Determine the (X, Y) coordinate at the center of the cell enclosing the given text.  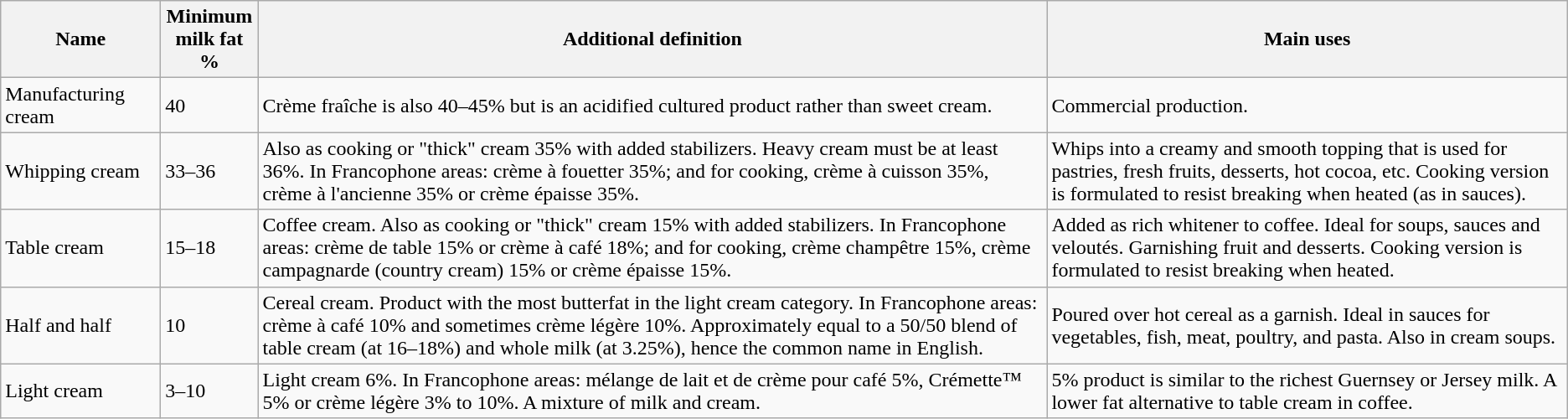
10 (209, 325)
Commercial production. (1307, 106)
40 (209, 106)
Additional definition (652, 39)
Name (80, 39)
Light cream (80, 391)
Table cream (80, 248)
15–18 (209, 248)
Main uses (1307, 39)
Manufacturing cream (80, 106)
5% product is similar to the richest Guernsey or Jersey milk. A lower fat alternative to table cream in coffee. (1307, 391)
Crème fraîche is also 40–45% but is an acidified cultured product rather than sweet cream. (652, 106)
Light cream 6%. In Francophone areas: mélange de lait et de crème pour café 5%, Crémette™ 5% or crème légère 3% to 10%. A mixture of milk and cream. (652, 391)
Whipping cream (80, 171)
Half and half (80, 325)
Minimum milk fat % (209, 39)
33–36 (209, 171)
3–10 (209, 391)
Poured over hot cereal as a garnish. Ideal in sauces for vegetables, fish, meat, poultry, and pasta. Also in cream soups. (1307, 325)
